Return (x, y) of the center of cell containing provided text 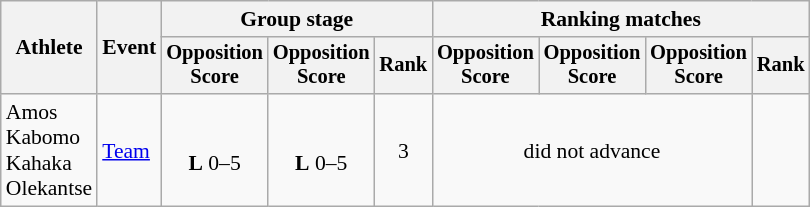
Ranking matches (620, 19)
3 (403, 150)
Athlete (49, 48)
Group stage (296, 19)
Team (129, 150)
Event (129, 48)
did not advance (592, 150)
AmosKabomoKahakaOlekantse (49, 150)
